Find where the given text appears and provide that cell's center as [X, Y] coordinate. 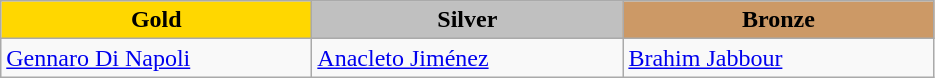
Gennaro Di Napoli [156, 58]
Brahim Jabbour [778, 58]
Bronze [778, 20]
Silver [468, 20]
Anacleto Jiménez [468, 58]
Gold [156, 20]
